Extract the (X, Y) coordinate from the center of the cell holding the provided text.  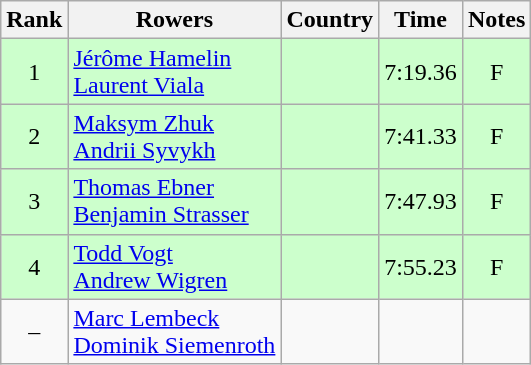
Country (330, 20)
7:41.33 (421, 136)
3 (34, 202)
Todd VogtAndrew Wigren (174, 266)
– (34, 332)
1 (34, 72)
Rowers (174, 20)
7:47.93 (421, 202)
4 (34, 266)
Maksym ZhukAndrii Syvykh (174, 136)
Notes (496, 20)
Jérôme HamelinLaurent Viala (174, 72)
Rank (34, 20)
7:19.36 (421, 72)
Marc LembeckDominik Siemenroth (174, 332)
2 (34, 136)
Thomas EbnerBenjamin Strasser (174, 202)
Time (421, 20)
7:55.23 (421, 266)
